Scan for the cell matching the given text and deliver its (x, y) coordinate at center. 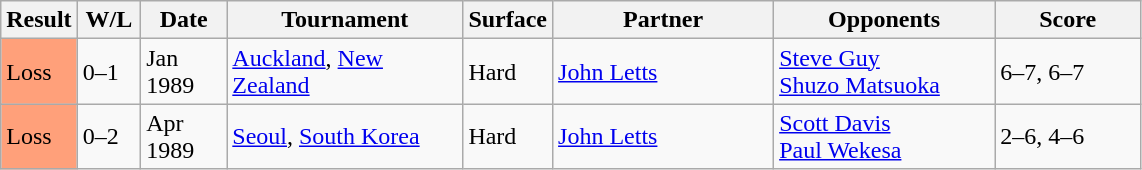
Auckland, New Zealand (345, 72)
6–7, 6–7 (1068, 72)
Surface (508, 20)
Score (1068, 20)
Steve Guy Shuzo Matsuoka (884, 72)
Opponents (884, 20)
Scott Davis Paul Wekesa (884, 136)
Jan 1989 (184, 72)
Partner (664, 20)
Seoul, South Korea (345, 136)
Apr 1989 (184, 136)
0–2 (109, 136)
2–6, 4–6 (1068, 136)
W/L (109, 20)
Tournament (345, 20)
Date (184, 20)
0–1 (109, 72)
Result (39, 20)
